Determine the (X, Y) coordinate at the center of the cell enclosing the given text.  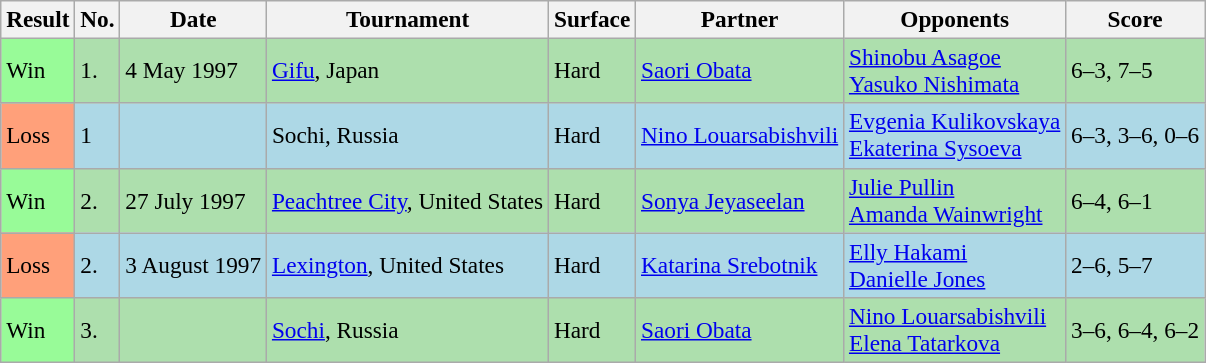
Surface (592, 19)
Result (38, 19)
6–3, 7–5 (1136, 70)
Nino Louarsabishvili (740, 136)
Sonya Jeyaseelan (740, 200)
Gifu, Japan (408, 70)
Nino Louarsabishvili Elena Tatarkova (955, 330)
Peachtree City, United States (408, 200)
3. (98, 330)
1. (98, 70)
Katarina Srebotnik (740, 264)
Score (1136, 19)
Opponents (955, 19)
Julie Pullin Amanda Wainwright (955, 200)
Lexington, United States (408, 264)
Date (194, 19)
Tournament (408, 19)
Evgenia Kulikovskaya Ekaterina Sysoeva (955, 136)
No. (98, 19)
Partner (740, 19)
Elly Hakami Danielle Jones (955, 264)
2–6, 5–7 (1136, 264)
4 May 1997 (194, 70)
3 August 1997 (194, 264)
27 July 1997 (194, 200)
3–6, 6–4, 6–2 (1136, 330)
6–3, 3–6, 0–6 (1136, 136)
6–4, 6–1 (1136, 200)
Shinobu Asagoe Yasuko Nishimata (955, 70)
1 (98, 136)
